Find where the given text appears and provide that cell's center as [x, y] coordinate. 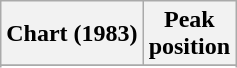
Chart (1983) [72, 34]
Peakposition [189, 34]
